Return [X, Y] of the center of cell containing provided text 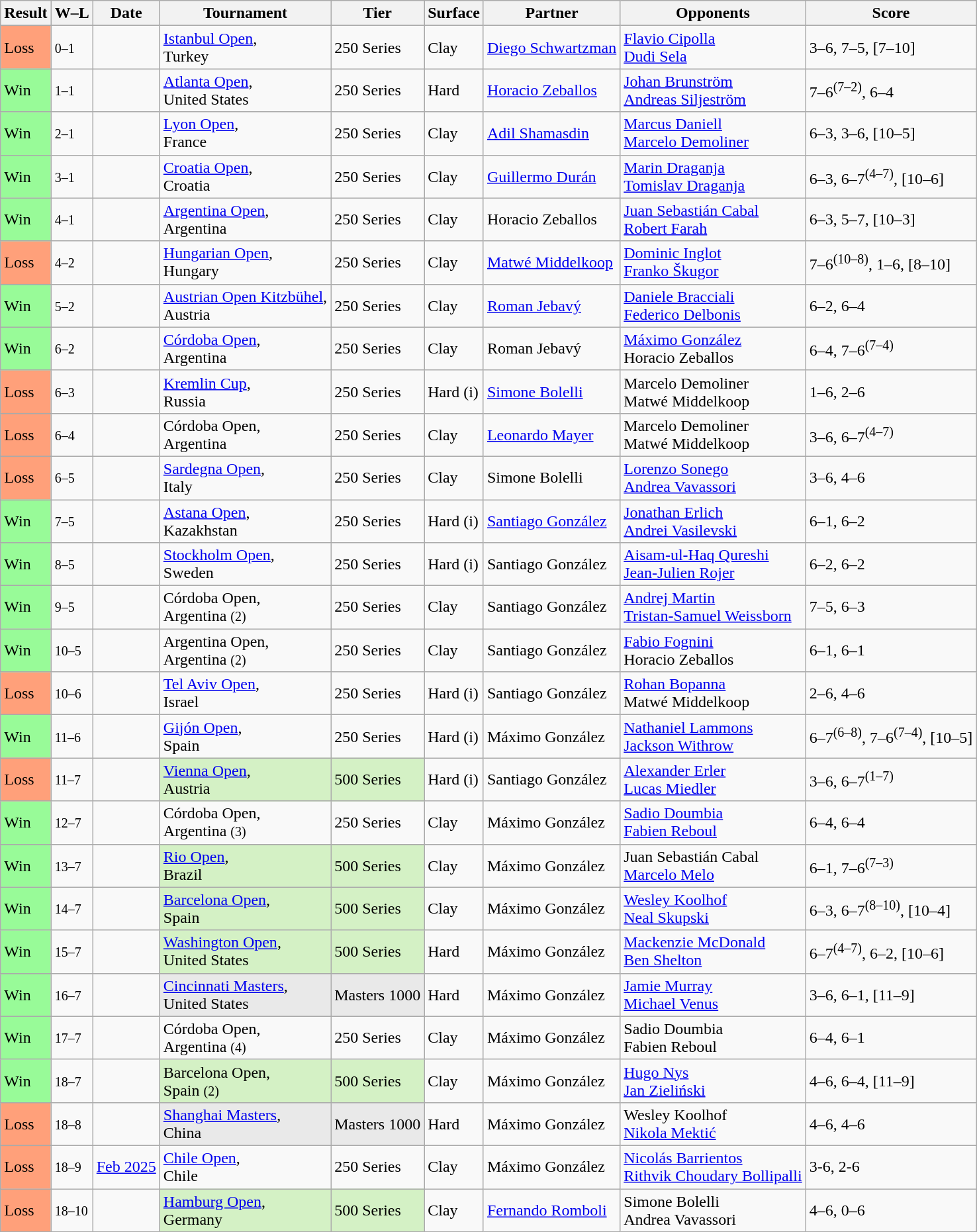
17–7 [71, 1038]
Mackenzie McDonald Ben Shelton [713, 952]
11–6 [71, 736]
Alexander Erler Lucas Miedler [713, 780]
6–7(6–8), 7–6(7–4), [10–5] [891, 736]
Austrian Open Kitzbühel, Austria [245, 306]
Leonardo Mayer [551, 434]
6–4, 6–1 [891, 1038]
6–4 [71, 434]
Gijón Open,Spain [245, 736]
Aisam-ul-Haq Qureshi Jean-Julien Rojer [713, 564]
1–6, 2–6 [891, 392]
Barcelona Open,Spain (2) [245, 1080]
12–7 [71, 822]
Score [891, 13]
Date [126, 13]
Stockholm Open,Sweden [245, 564]
Opponents [713, 13]
Atlanta Open, United States [245, 90]
Jonathan Erlich Andrei Vasilevski [713, 520]
2–6, 4–6 [891, 694]
Hungarian Open, Hungary [245, 262]
Istanbul Open, Turkey [245, 48]
7–5, 6–3 [891, 608]
2–1 [71, 134]
9–5 [71, 608]
Wesley Koolhof Neal Skupski [713, 908]
16–7 [71, 994]
4–6, 4–6 [891, 1124]
14–7 [71, 908]
Lorenzo Sonego Andrea Vavassori [713, 478]
Córdoba Open,Argentina (3) [245, 822]
Juan Sebastián Cabal Robert Farah [713, 220]
Nathaniel Lammons Jackson Withrow [713, 736]
7–5 [71, 520]
8–5 [71, 564]
0–1 [71, 48]
3–6, 7–5, [7–10] [891, 48]
Hamburg Open,Germany [245, 1210]
Rio Open, Brazil [245, 866]
6–1, 7–6(7–3) [891, 866]
6–2, 6–2 [891, 564]
Result [26, 13]
6–4, 7–6(7–4) [891, 348]
5–2 [71, 306]
3–6, 6–7(1–7) [891, 780]
3-6, 2-6 [891, 1166]
Shanghai Masters, China [245, 1124]
Andrej Martin Tristan-Samuel Weissborn [713, 608]
7–6(7–2), 6–4 [891, 90]
Surface [454, 13]
Fabio Fognini Horacio Zeballos [713, 650]
7–6(10–8), 1–6, [8–10] [891, 262]
Tier [377, 13]
Matwé Middelkoop [551, 262]
3–6, 4–6 [891, 478]
Hugo Nys Jan Zieliński [713, 1080]
Daniele Bracciali Federico Delbonis [713, 306]
Dominic Inglot Franko Škugor [713, 262]
Córdoba Open, Argentina [245, 348]
10–6 [71, 694]
4–6, 6–4, [11–9] [891, 1080]
Argentina Open, Argentina [245, 220]
Sardegna Open,Italy [245, 478]
6–3 [71, 392]
Partner [551, 13]
6–3, 6–7(4–7), [10–6] [891, 176]
10–5 [71, 650]
3–6, 6–1, [11–9] [891, 994]
15–7 [71, 952]
Córdoba Open,Argentina (2) [245, 608]
Tournament [245, 13]
6–2, 6–4 [891, 306]
6–3, 5–7, [10–3] [891, 220]
18–9 [71, 1166]
Johan Brunström Andreas Siljeström [713, 90]
Adil Shamasdin [551, 134]
Kremlin Cup, Russia [245, 392]
Juan Sebastián Cabal Marcelo Melo [713, 866]
Jamie Murray Michael Venus [713, 994]
4–2 [71, 262]
6–3, 3–6, [10–5] [891, 134]
11–7 [71, 780]
Wesley Koolhof Nikola Mektić [713, 1124]
18–10 [71, 1210]
3–1 [71, 176]
Chile Open, Chile [245, 1166]
6–2 [71, 348]
Washington Open,United States [245, 952]
Guillermo Durán [551, 176]
Astana Open,Kazakhstan [245, 520]
4–1 [71, 220]
Diego Schwartzman [551, 48]
W–L [71, 13]
Fernando Romboli [551, 1210]
Barcelona Open,Spain [245, 908]
Flavio Cipolla Dudi Sela [713, 48]
Marin Draganja Tomislav Draganja [713, 176]
6–1, 6–2 [891, 520]
Máximo González Horacio Zeballos [713, 348]
Croatia Open, Croatia [245, 176]
6–4, 6–4 [891, 822]
Argentina Open,Argentina (2) [245, 650]
3–6, 6–7(4–7) [891, 434]
18–7 [71, 1080]
13–7 [71, 866]
Vienna Open,Austria [245, 780]
Simone Bolelli Andrea Vavassori [713, 1210]
6–5 [71, 478]
18–8 [71, 1124]
6–3, 6–7(8–10), [10–4] [891, 908]
1–1 [71, 90]
Marcus Daniell Marcelo Demoliner [713, 134]
Córdoba Open,Argentina (4) [245, 1038]
6–7(4–7), 6–2, [10–6] [891, 952]
Córdoba Open,Argentina [245, 434]
Cincinnati Masters,United States [245, 994]
Rohan Bopanna Matwé Middelkoop [713, 694]
4–6, 0–6 [891, 1210]
Nicolás Barrientos Rithvik Choudary Bollipalli [713, 1166]
Lyon Open, France [245, 134]
Tel Aviv Open,Israel [245, 694]
6–1, 6–1 [891, 650]
Feb 2025 [126, 1166]
